Output the [x, y] coordinate of the center of the cell containing the given text.  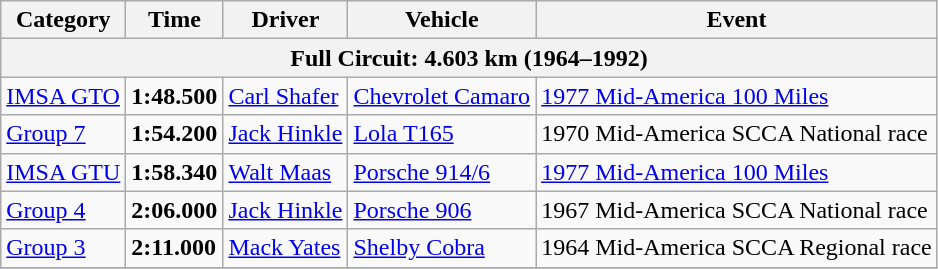
2:06.000 [174, 210]
1964 Mid-America SCCA Regional race [737, 248]
Porsche 906 [442, 210]
Group 4 [64, 210]
Full Circuit: 4.603 km (1964–1992) [470, 58]
1:54.200 [174, 134]
Mack Yates [286, 248]
Porsche 914/6 [442, 172]
IMSA GTO [64, 96]
1:58.340 [174, 172]
Lola T165 [442, 134]
Carl Shafer [286, 96]
Chevrolet Camaro [442, 96]
1967 Mid-America SCCA National race [737, 210]
Group 7 [64, 134]
Vehicle [442, 20]
2:11.000 [174, 248]
Shelby Cobra [442, 248]
Group 3 [64, 248]
Time [174, 20]
Driver [286, 20]
Category [64, 20]
Event [737, 20]
1970 Mid-America SCCA National race [737, 134]
Walt Maas [286, 172]
IMSA GTU [64, 172]
1:48.500 [174, 96]
